Locate the cell with the specified text and output its [X, Y] center coordinate. 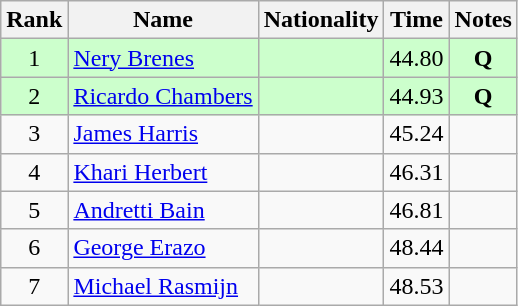
Khari Herbert [163, 172]
6 [34, 248]
44.80 [416, 58]
Time [416, 20]
7 [34, 286]
Notes [483, 20]
46.31 [416, 172]
George Erazo [163, 248]
45.24 [416, 134]
Name [163, 20]
44.93 [416, 96]
Nery Brenes [163, 58]
1 [34, 58]
46.81 [416, 210]
4 [34, 172]
Rank [34, 20]
Nationality [321, 20]
James Harris [163, 134]
2 [34, 96]
48.53 [416, 286]
48.44 [416, 248]
Ricardo Chambers [163, 96]
3 [34, 134]
Andretti Bain [163, 210]
Michael Rasmijn [163, 286]
5 [34, 210]
